Locate the cell with the specified text and output its (x, y) center coordinate. 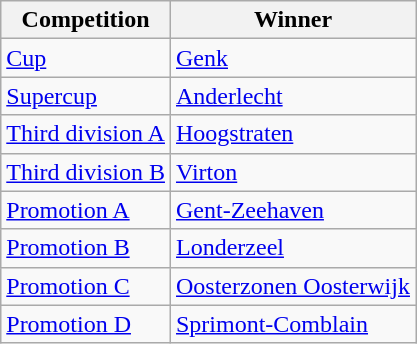
Competition (86, 20)
Promotion A (86, 210)
Anderlecht (292, 96)
Cup (86, 58)
Promotion B (86, 248)
Third division A (86, 134)
Supercup (86, 96)
Gent-Zeehaven (292, 210)
Promotion D (86, 324)
Oosterzonen Oosterwijk (292, 286)
Hoogstraten (292, 134)
Promotion C (86, 286)
Third division B (86, 172)
Genk (292, 58)
Winner (292, 20)
Sprimont-Comblain (292, 324)
Virton (292, 172)
Londerzeel (292, 248)
